Capture the cell that displays the provided text and extract its (x, y) central coordinate. 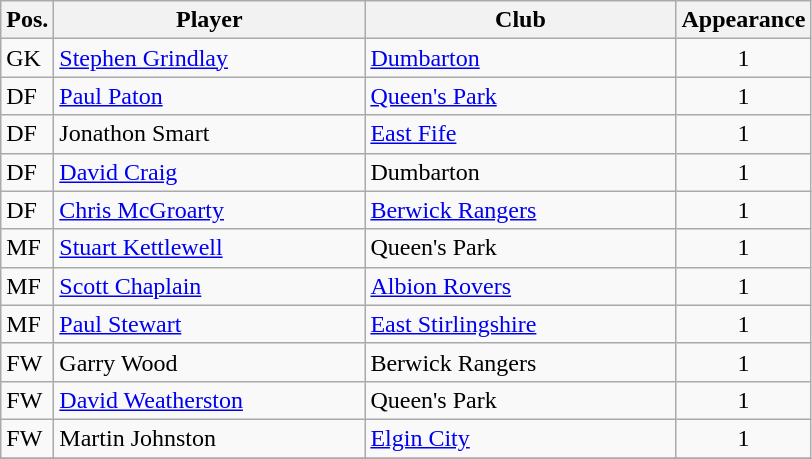
Appearance (744, 20)
Garry Wood (210, 362)
Paul Paton (210, 96)
Chris McGroarty (210, 210)
Player (210, 20)
Paul Stewart (210, 324)
Scott Chaplain (210, 286)
Stuart Kettlewell (210, 248)
Elgin City (520, 438)
Pos. (28, 20)
East Stirlingshire (520, 324)
Stephen Grindlay (210, 58)
Albion Rovers (520, 286)
GK (28, 58)
East Fife (520, 134)
David Weatherston (210, 400)
Club (520, 20)
Jonathon Smart (210, 134)
David Craig (210, 172)
Martin Johnston (210, 438)
